Find where the given text appears and provide that cell's center as [x, y] coordinate. 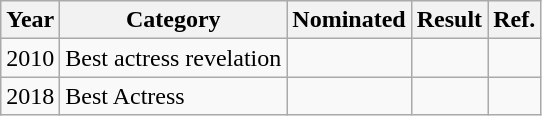
Ref. [514, 20]
Nominated [349, 20]
2010 [30, 58]
2018 [30, 96]
Best actress revelation [174, 58]
Best Actress [174, 96]
Year [30, 20]
Category [174, 20]
Result [449, 20]
